Extract the (x, y) coordinate from the center of the cell holding the provided text.  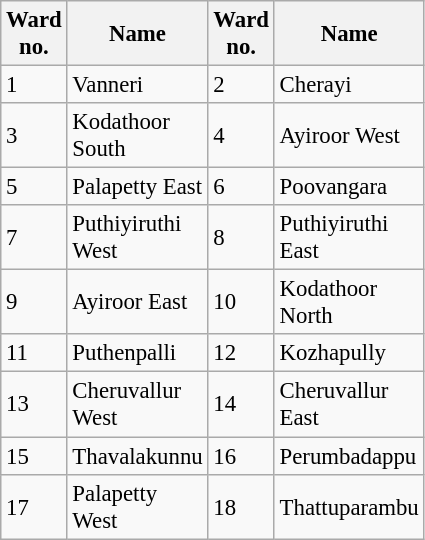
Thavalakunnu (138, 456)
Ayiroor West (349, 136)
Kodathoor North (349, 302)
15 (34, 456)
16 (241, 456)
Thattuparambu (349, 506)
Poovangara (349, 187)
Puthiyiruthi East (349, 238)
13 (34, 404)
5 (34, 187)
3 (34, 136)
Kodathoor South (138, 136)
Palapetty East (138, 187)
12 (241, 353)
8 (241, 238)
Kozhapully (349, 353)
2 (241, 85)
Puthenpalli (138, 353)
Vanneri (138, 85)
7 (34, 238)
Cherayi (349, 85)
9 (34, 302)
10 (241, 302)
14 (241, 404)
Cheruvallur East (349, 404)
Ayiroor East (138, 302)
11 (34, 353)
18 (241, 506)
Perumbadappu (349, 456)
Palapetty West (138, 506)
1 (34, 85)
4 (241, 136)
Cheruvallur West (138, 404)
Puthiyiruthi West (138, 238)
6 (241, 187)
17 (34, 506)
